Return (X, Y) of the center of cell containing provided text 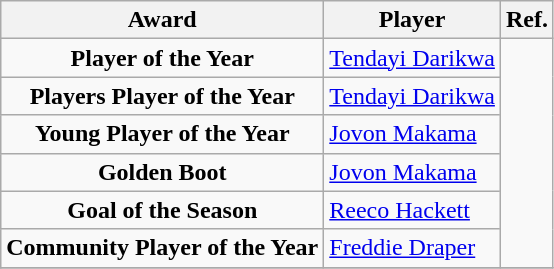
Award (162, 20)
Goal of the Season (162, 210)
Players Player of the Year (162, 96)
Freddie Draper (412, 248)
Golden Boot (162, 172)
Ref. (526, 20)
Community Player of the Year (162, 248)
Young Player of the Year (162, 134)
Player (412, 20)
Reeco Hackett (412, 210)
Player of the Year (162, 58)
